Output the [x, y] coordinate of the center of the cell containing the given text.  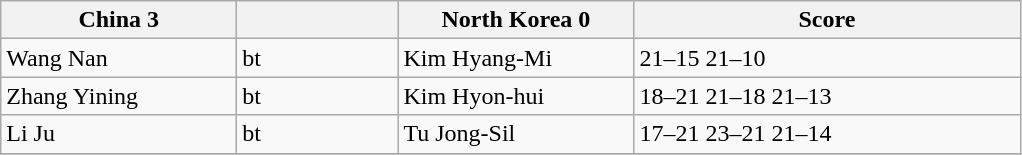
21–15 21–10 [827, 58]
18–21 21–18 21–13 [827, 96]
North Korea 0 [516, 20]
Zhang Yining [119, 96]
Score [827, 20]
Kim Hyang-Mi [516, 58]
Wang Nan [119, 58]
Tu Jong-Sil [516, 134]
17–21 23–21 21–14 [827, 134]
China 3 [119, 20]
Kim Hyon-hui [516, 96]
Li Ju [119, 134]
